Identify which cell holds the provided text, then report its (x, y) central coordinate. 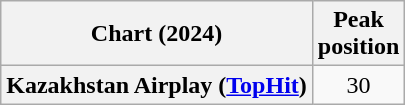
30 (358, 85)
Chart (2024) (157, 34)
Kazakhstan Airplay (TopHit) (157, 85)
Peakposition (358, 34)
